Return the (x, y) coordinate for the center point of the cell that contains the specified text.  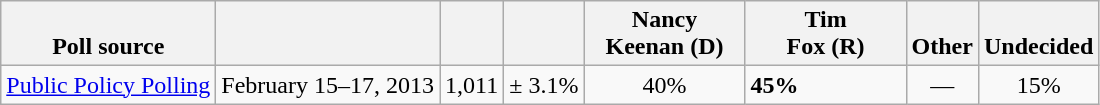
15% (1038, 85)
Other (942, 34)
45% (826, 85)
± 3.1% (544, 85)
Public Policy Polling (108, 85)
Undecided (1038, 34)
February 15–17, 2013 (328, 85)
Poll source (108, 34)
40% (664, 85)
NancyKeenan (D) (664, 34)
1,011 (472, 85)
TimFox (R) (826, 34)
— (942, 85)
